Pinpoint the cell where the given text exists, returning its (X, Y) midpoint coordinate. 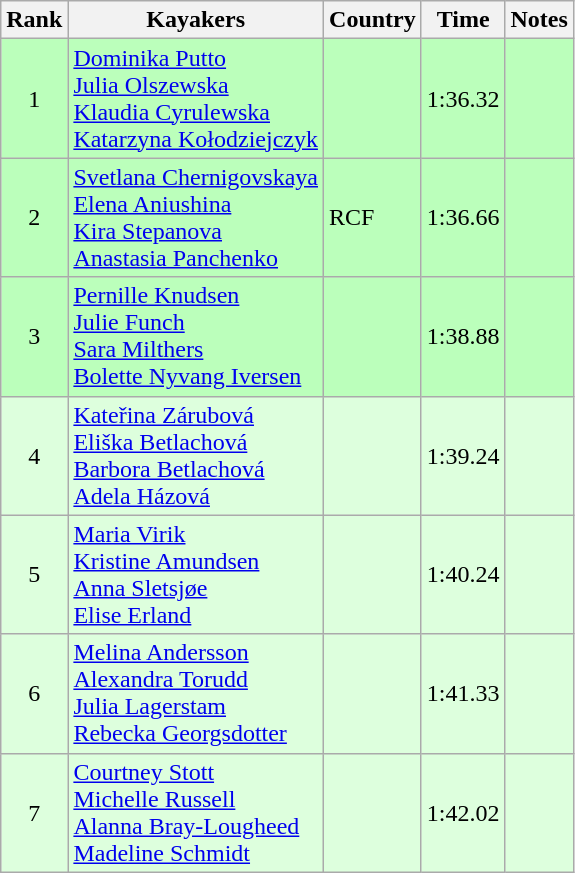
Maria VirikKristine AmundsenAnna SletsjøeElise Erland (196, 574)
RCF (373, 218)
Time (463, 20)
Country (373, 20)
Pernille KnudsenJulie FunchSara MilthersBolette Nyvang Iversen (196, 336)
Kateřina ZárubováEliška BetlachováBarbora BetlachováAdela Házová (196, 456)
Svetlana ChernigovskayaElena AniushinaKira StepanovaAnastasia Panchenko (196, 218)
Kayakers (196, 20)
1:36.32 (463, 98)
Rank (34, 20)
6 (34, 694)
3 (34, 336)
Dominika PuttoJulia OlszewskaKlaudia CyrulewskaKatarzyna Kołodziejczyk (196, 98)
Courtney StottMichelle RussellAlanna Bray-LougheedMadeline Schmidt (196, 812)
Melina AnderssonAlexandra ToruddJulia LagerstamRebecka Georgsdotter (196, 694)
1 (34, 98)
1:36.66 (463, 218)
1:42.02 (463, 812)
2 (34, 218)
5 (34, 574)
4 (34, 456)
7 (34, 812)
1:38.88 (463, 336)
1:40.24 (463, 574)
1:39.24 (463, 456)
Notes (539, 20)
1:41.33 (463, 694)
